Extract the (X, Y) coordinate from the center of the cell holding the provided text.  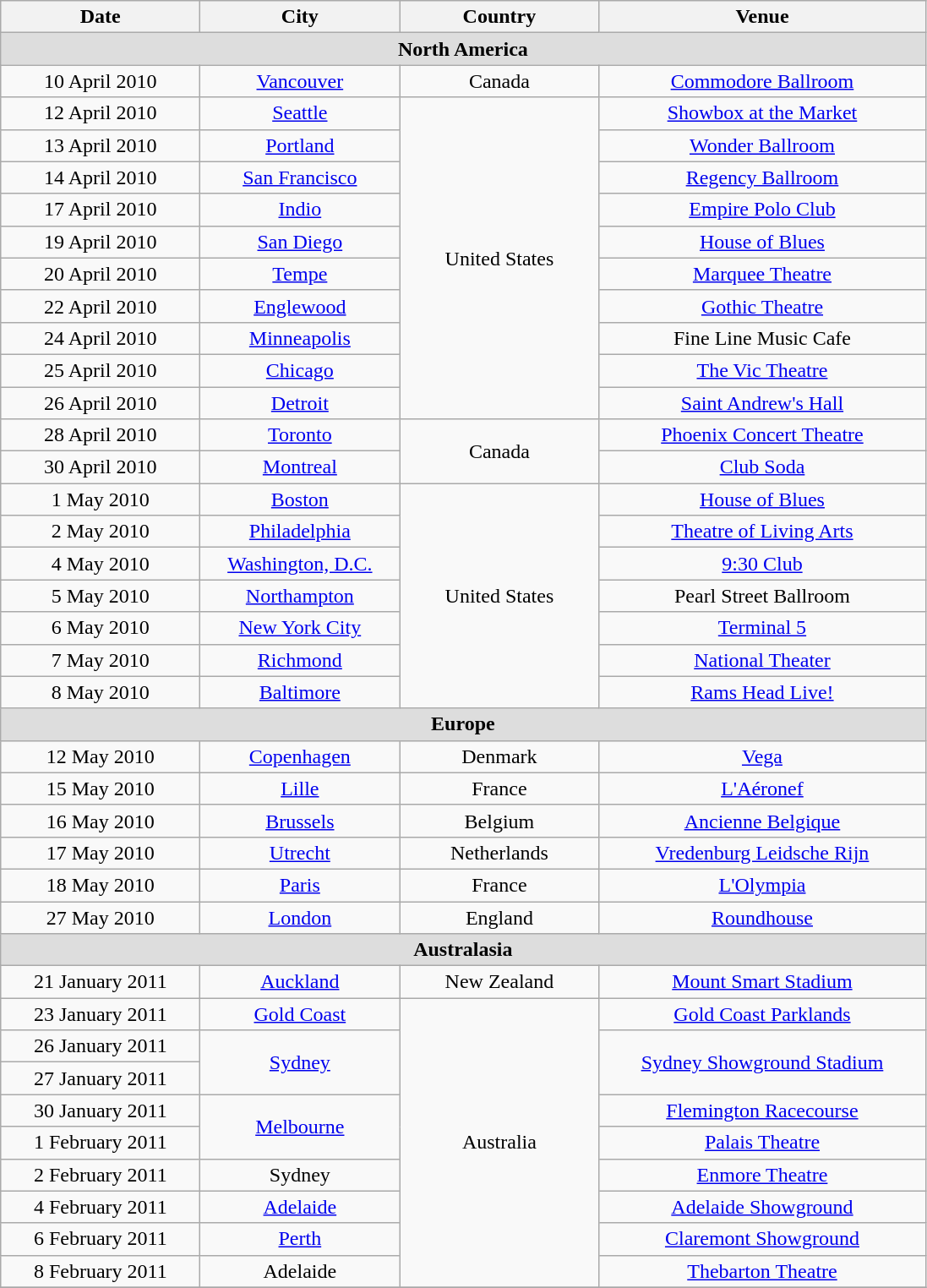
Lille (300, 789)
2 February 2011 (101, 1175)
25 April 2010 (101, 370)
Belgium (499, 821)
Showbox at the Market (762, 113)
Toronto (300, 435)
North America (463, 49)
Club Soda (762, 467)
Regency Ballroom (762, 177)
8 May 2010 (101, 692)
1 May 2010 (101, 499)
12 April 2010 (101, 113)
Paris (300, 885)
8 February 2011 (101, 1271)
Mount Smart Stadium (762, 982)
National Theater (762, 660)
Flemington Racecourse (762, 1111)
Minneapolis (300, 338)
6 May 2010 (101, 628)
The Vic Theatre (762, 370)
Washington, D.C. (300, 564)
Wonder Ballroom (762, 145)
9:30 Club (762, 564)
Phoenix Concert Theatre (762, 435)
28 April 2010 (101, 435)
Baltimore (300, 692)
Marquee Theatre (762, 274)
19 April 2010 (101, 242)
Fine Line Music Cafe (762, 338)
Country (499, 17)
Claremont Showground (762, 1239)
24 April 2010 (101, 338)
Rams Head Live! (762, 692)
Empire Polo Club (762, 210)
New Zealand (499, 982)
17 April 2010 (101, 210)
Australia (499, 1143)
Australasia (463, 950)
Palais Theatre (762, 1143)
Brussels (300, 821)
City (300, 17)
13 April 2010 (101, 145)
12 May 2010 (101, 756)
England (499, 917)
23 January 2011 (101, 1014)
Saint Andrew's Hall (762, 403)
Vancouver (300, 81)
Pearl Street Ballroom (762, 596)
26 January 2011 (101, 1046)
L'Olympia (762, 885)
Denmark (499, 756)
San Francisco (300, 177)
18 May 2010 (101, 885)
Tempe (300, 274)
Northampton (300, 596)
30 April 2010 (101, 467)
5 May 2010 (101, 596)
Indio (300, 210)
Commodore Ballroom (762, 81)
Auckland (300, 982)
San Diego (300, 242)
Theatre of Living Arts (762, 532)
26 April 2010 (101, 403)
27 January 2011 (101, 1078)
Sydney Showground Stadium (762, 1062)
14 April 2010 (101, 177)
London (300, 917)
10 April 2010 (101, 81)
Perth (300, 1239)
16 May 2010 (101, 821)
27 May 2010 (101, 917)
15 May 2010 (101, 789)
Portland (300, 145)
L'Aéronef (762, 789)
21 January 2011 (101, 982)
Enmore Theatre (762, 1175)
Philadelphia (300, 532)
Ancienne Belgique (762, 821)
6 February 2011 (101, 1239)
Chicago (300, 370)
2 May 2010 (101, 532)
Gothic Theatre (762, 306)
Thebarton Theatre (762, 1271)
17 May 2010 (101, 853)
New York City (300, 628)
Vega (762, 756)
1 February 2011 (101, 1143)
22 April 2010 (101, 306)
Adelaide Showground (762, 1207)
4 February 2011 (101, 1207)
Richmond (300, 660)
30 January 2011 (101, 1111)
Roundhouse (762, 917)
Date (101, 17)
Melbourne (300, 1127)
Montreal (300, 467)
Utrecht (300, 853)
4 May 2010 (101, 564)
Gold Coast Parklands (762, 1014)
Gold Coast (300, 1014)
Venue (762, 17)
Europe (463, 724)
20 April 2010 (101, 274)
Netherlands (499, 853)
Copenhagen (300, 756)
Detroit (300, 403)
7 May 2010 (101, 660)
Seattle (300, 113)
Englewood (300, 306)
Terminal 5 (762, 628)
Boston (300, 499)
Vredenburg Leidsche Rijn (762, 853)
